Output the (x, y) coordinate of the center of the cell containing the given text.  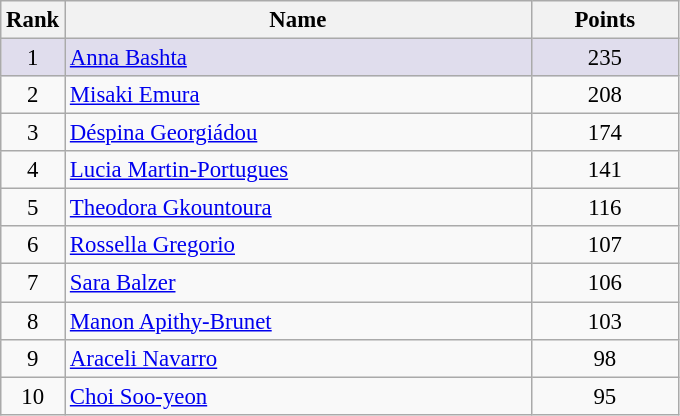
7 (33, 283)
1 (33, 58)
Manon Apithy-Brunet (298, 321)
Anna Bashta (298, 58)
103 (604, 321)
107 (604, 245)
141 (604, 170)
Points (604, 20)
4 (33, 170)
10 (33, 396)
Choi Soo-yeon (298, 396)
6 (33, 245)
Rossella Gregorio (298, 245)
Misaki Emura (298, 95)
95 (604, 396)
Name (298, 20)
Lucia Martin-Portugues (298, 170)
174 (604, 133)
Araceli Navarro (298, 358)
235 (604, 58)
Sara Balzer (298, 283)
116 (604, 208)
Theodora Gkountoura (298, 208)
5 (33, 208)
Déspina Georgiádou (298, 133)
Rank (33, 20)
3 (33, 133)
98 (604, 358)
9 (33, 358)
2 (33, 95)
106 (604, 283)
208 (604, 95)
8 (33, 321)
